From the cell containing the given text, extract its center point as (x, y) coordinate. 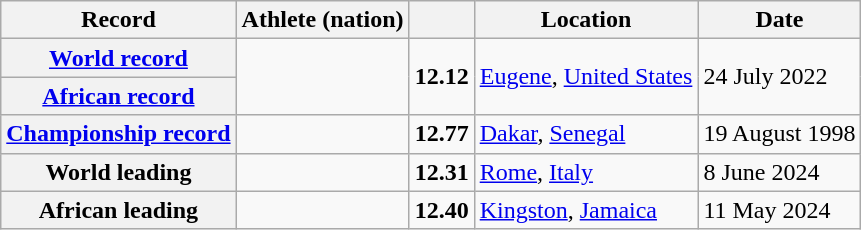
12.31 (442, 172)
Eugene, United States (586, 77)
Kingston, Jamaica (586, 210)
Rome, Italy (586, 172)
World leading (118, 172)
Date (780, 20)
8 June 2024 (780, 172)
World record (118, 58)
Athlete (nation) (322, 20)
African leading (118, 210)
African record (118, 96)
Location (586, 20)
Record (118, 20)
24 July 2022 (780, 77)
11 May 2024 (780, 210)
Dakar, Senegal (586, 134)
Championship record (118, 134)
19 August 1998 (780, 134)
12.77 (442, 134)
12.40 (442, 210)
12.12 (442, 77)
